Return the [X, Y] coordinate for the center point of the cell that contains the specified text.  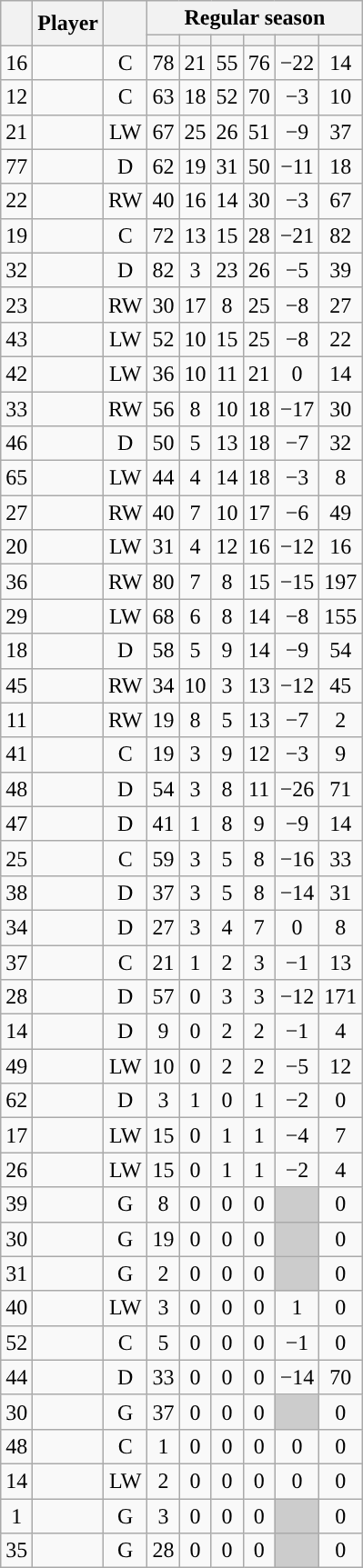
−16 [297, 858]
197 [340, 582]
−6 [297, 513]
38 [16, 893]
−22 [297, 63]
57 [164, 997]
20 [16, 547]
59 [164, 858]
78 [164, 63]
−15 [297, 582]
46 [16, 444]
43 [16, 339]
35 [16, 1551]
80 [164, 582]
−21 [297, 235]
51 [258, 132]
−26 [297, 789]
−4 [297, 1135]
−11 [297, 166]
42 [16, 374]
72 [164, 235]
77 [16, 166]
Regular season [255, 18]
56 [164, 408]
−17 [297, 408]
65 [16, 478]
Player [68, 24]
155 [340, 616]
6 [195, 616]
55 [227, 63]
29 [16, 616]
47 [16, 824]
63 [164, 97]
58 [164, 651]
68 [164, 616]
171 [340, 997]
76 [258, 63]
71 [340, 789]
